Find where the given text appears and provide that cell's center as (X, Y) coordinate. 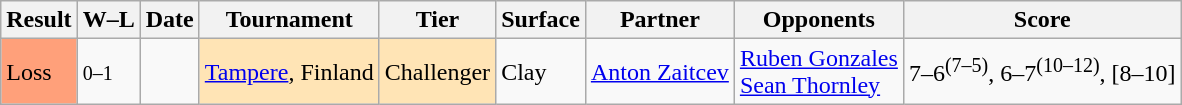
Opponents (818, 20)
0–1 (108, 72)
Surface (541, 20)
Challenger (437, 72)
Partner (660, 20)
Tournament (289, 20)
Clay (541, 72)
W–L (108, 20)
Result (39, 20)
Tier (437, 20)
Date (170, 20)
Score (1042, 20)
Anton Zaitcev (660, 72)
Loss (39, 72)
7–6(7–5), 6–7(10–12), [8–10] (1042, 72)
Ruben Gonzales Sean Thornley (818, 72)
Tampere, Finland (289, 72)
